For the text-containing cell, return its midpoint in [x, y] coordinate format. 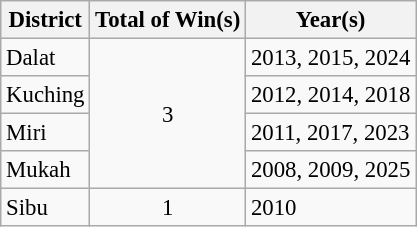
Kuching [46, 95]
District [46, 20]
2010 [331, 208]
1 [168, 208]
3 [168, 114]
Sibu [46, 208]
Miri [46, 133]
Year(s) [331, 20]
Total of Win(s) [168, 20]
Dalat [46, 58]
2011, 2017, 2023 [331, 133]
2013, 2015, 2024 [331, 58]
Mukah [46, 170]
2008, 2009, 2025 [331, 170]
2012, 2014, 2018 [331, 95]
